Detect which cell encompasses the target text, then output its [x, y] center coordinate. 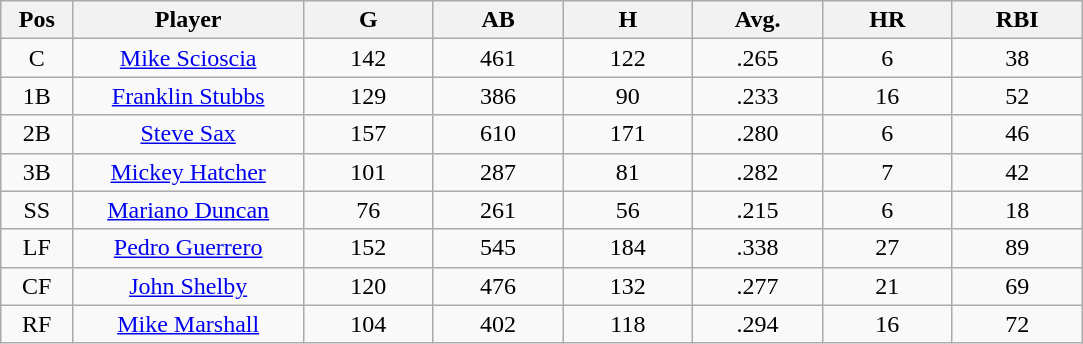
C [37, 58]
CF [37, 286]
.282 [758, 172]
52 [1017, 96]
46 [1017, 134]
261 [498, 210]
38 [1017, 58]
545 [498, 248]
.233 [758, 96]
142 [368, 58]
157 [368, 134]
AB [498, 20]
27 [887, 248]
2B [37, 134]
.338 [758, 248]
90 [628, 96]
69 [1017, 286]
287 [498, 172]
.294 [758, 324]
402 [498, 324]
118 [628, 324]
Steve Sax [188, 134]
132 [628, 286]
Mike Marshall [188, 324]
HR [887, 20]
G [368, 20]
152 [368, 248]
Mickey Hatcher [188, 172]
129 [368, 96]
610 [498, 134]
.215 [758, 210]
184 [628, 248]
120 [368, 286]
122 [628, 58]
476 [498, 286]
1B [37, 96]
RF [37, 324]
104 [368, 324]
21 [887, 286]
3B [37, 172]
7 [887, 172]
RBI [1017, 20]
Avg. [758, 20]
LF [37, 248]
Pos [37, 20]
72 [1017, 324]
56 [628, 210]
Franklin Stubbs [188, 96]
Pedro Guerrero [188, 248]
76 [368, 210]
Mike Scioscia [188, 58]
101 [368, 172]
81 [628, 172]
.277 [758, 286]
SS [37, 210]
Mariano Duncan [188, 210]
.280 [758, 134]
.265 [758, 58]
386 [498, 96]
Player [188, 20]
461 [498, 58]
42 [1017, 172]
John Shelby [188, 286]
89 [1017, 248]
H [628, 20]
171 [628, 134]
18 [1017, 210]
